Extract the (x, y) coordinate from the center of the cell holding the provided text.  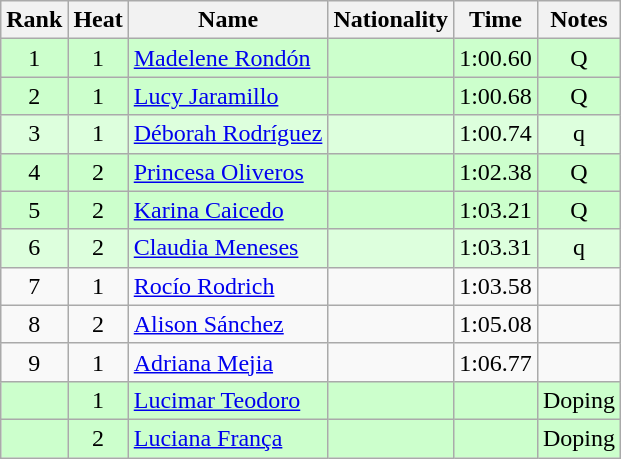
9 (34, 362)
1:00.60 (496, 58)
Rank (34, 20)
Karina Caicedo (228, 210)
Déborah Rodríguez (228, 134)
Lucy Jaramillo (228, 96)
5 (34, 210)
1:00.74 (496, 134)
Alison Sánchez (228, 324)
7 (34, 286)
Time (496, 20)
Madelene Rondón (228, 58)
1:03.21 (496, 210)
6 (34, 248)
Luciana França (228, 438)
Rocío Rodrich (228, 286)
Name (228, 20)
Heat (98, 20)
Lucimar Teodoro (228, 400)
1:06.77 (496, 362)
Princesa Oliveros (228, 172)
8 (34, 324)
1:03.31 (496, 248)
Adriana Mejia (228, 362)
3 (34, 134)
1:03.58 (496, 286)
4 (34, 172)
1:02.38 (496, 172)
1:05.08 (496, 324)
Notes (578, 20)
Claudia Meneses (228, 248)
Nationality (391, 20)
1:00.68 (496, 96)
